Return (x, y) of the center of cell containing provided text 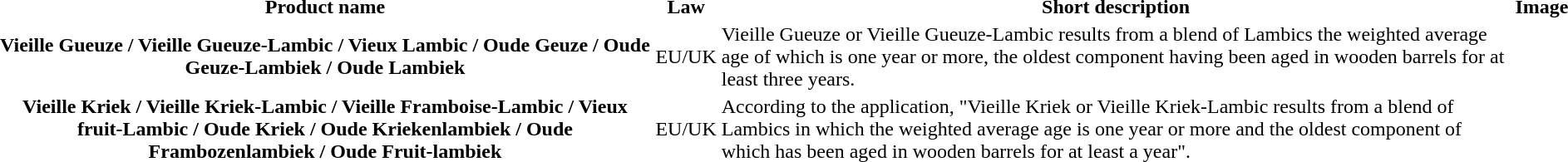
EU/UK (686, 56)
